Scan for the cell matching the given text and deliver its (X, Y) coordinate at center. 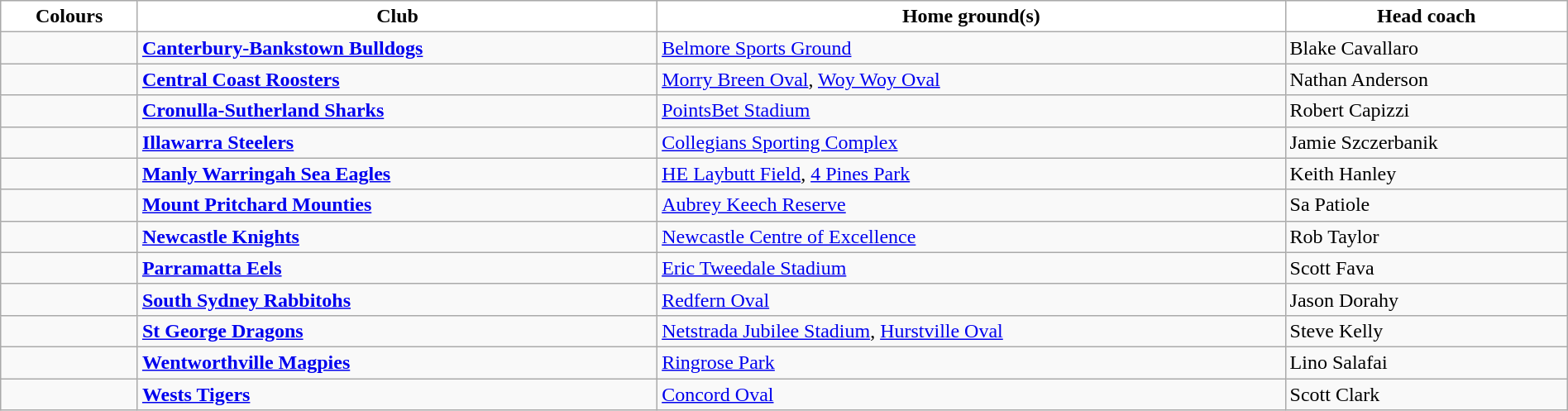
PointsBet Stadium (971, 111)
Steve Kelly (1426, 331)
Wests Tigers (397, 394)
Mount Pritchard Mounties (397, 205)
Morry Breen Oval, Woy Woy Oval (971, 79)
Collegians Sporting Complex (971, 142)
Home ground(s) (971, 17)
Jason Dorahy (1426, 299)
Aubrey Keech Reserve (971, 205)
Lino Salafai (1426, 362)
Illawarra Steelers (397, 142)
Blake Cavallaro (1426, 48)
Belmore Sports Ground (971, 48)
South Sydney Rabbitohs (397, 299)
Netstrada Jubilee Stadium, Hurstville Oval (971, 331)
Rob Taylor (1426, 237)
St George Dragons (397, 331)
Keith Hanley (1426, 174)
Central Coast Roosters (397, 79)
Eric Tweedale Stadium (971, 268)
Colours (69, 17)
Head coach (1426, 17)
Club (397, 17)
Scott Clark (1426, 394)
Concord Oval (971, 394)
Scott Fava (1426, 268)
Manly Warringah Sea Eagles (397, 174)
Newcastle Centre of Excellence (971, 237)
Parramatta Eels (397, 268)
Cronulla-Sutherland Sharks (397, 111)
Robert Capizzi (1426, 111)
Jamie Szczerbanik (1426, 142)
Ringrose Park (971, 362)
Nathan Anderson (1426, 79)
Redfern Oval (971, 299)
HE Laybutt Field, 4 Pines Park (971, 174)
Newcastle Knights (397, 237)
Wentworthville Magpies (397, 362)
Canterbury-Bankstown Bulldogs (397, 48)
Sa Patiole (1426, 205)
